Determine the [x, y] coordinate at the center of the cell enclosing the given text.  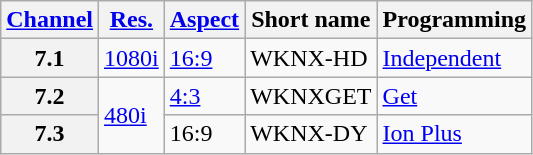
7.2 [50, 96]
1080i [132, 58]
4:3 [204, 96]
7.1 [50, 58]
Channel [50, 20]
7.3 [50, 134]
WKNX-DY [311, 134]
Aspect [204, 20]
WKNXGET [311, 96]
Res. [132, 20]
Get [454, 96]
Short name [311, 20]
WKNX-HD [311, 58]
Independent [454, 58]
Programming [454, 20]
Ion Plus [454, 134]
480i [132, 115]
